Provide the (x, y) coordinate of the cell's center where the given text is located.  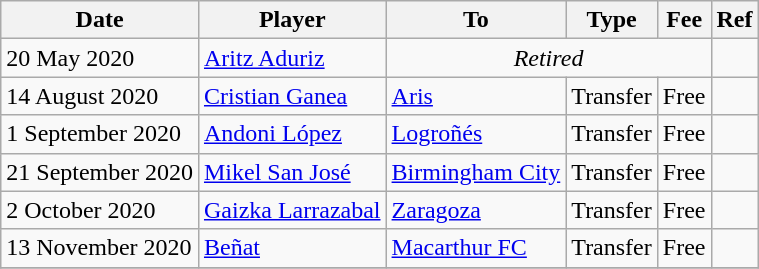
Type (612, 20)
Retired (548, 58)
Macarthur FC (476, 248)
Cristian Ganea (292, 96)
1 September 2020 (100, 134)
To (476, 20)
Ref (734, 20)
Aritz Aduriz (292, 58)
Beñat (292, 248)
Mikel San José (292, 172)
Date (100, 20)
20 May 2020 (100, 58)
Player (292, 20)
21 September 2020 (100, 172)
2 October 2020 (100, 210)
Andoni López (292, 134)
Gaizka Larrazabal (292, 210)
13 November 2020 (100, 248)
Birmingham City (476, 172)
14 August 2020 (100, 96)
Zaragoza (476, 210)
Aris (476, 96)
Fee (684, 20)
Logroñés (476, 134)
